From the cell containing the given text, extract its center point as (x, y) coordinate. 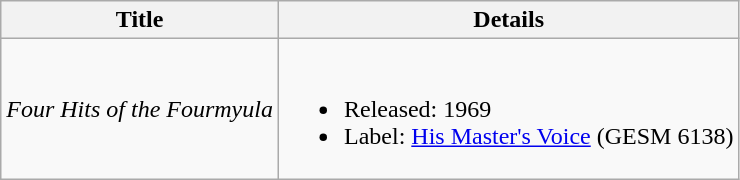
Title (140, 20)
Released: 1969Label: His Master's Voice (GESM 6138) (508, 109)
Details (508, 20)
Four Hits of the Fourmyula (140, 109)
